Return [X, Y] of the center of cell containing provided text 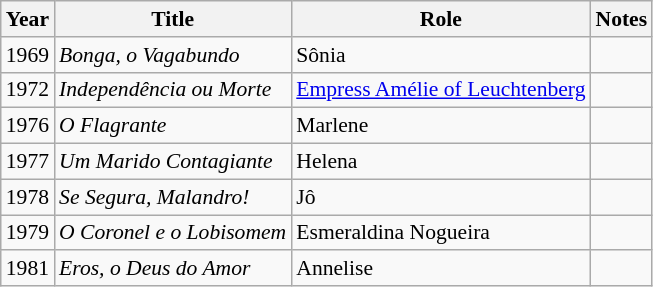
Independência ou Morte [172, 90]
Se Segura, Malandro! [172, 197]
1979 [28, 233]
Title [172, 19]
Jô [440, 197]
Sônia [440, 55]
O Flagrante [172, 126]
Helena [440, 162]
Bonga, o Vagabundo [172, 55]
Empress Amélie of Leuchtenberg [440, 90]
Um Marido Contagiante [172, 162]
1977 [28, 162]
O Coronel e o Lobisomem [172, 233]
1976 [28, 126]
Notes [621, 19]
Esmeraldina Nogueira [440, 233]
Year [28, 19]
Annelise [440, 269]
1978 [28, 197]
Eros, o Deus do Amor [172, 269]
1981 [28, 269]
1972 [28, 90]
Role [440, 19]
1969 [28, 55]
Marlene [440, 126]
